Scan for the cell matching the given text and deliver its [X, Y] coordinate at center. 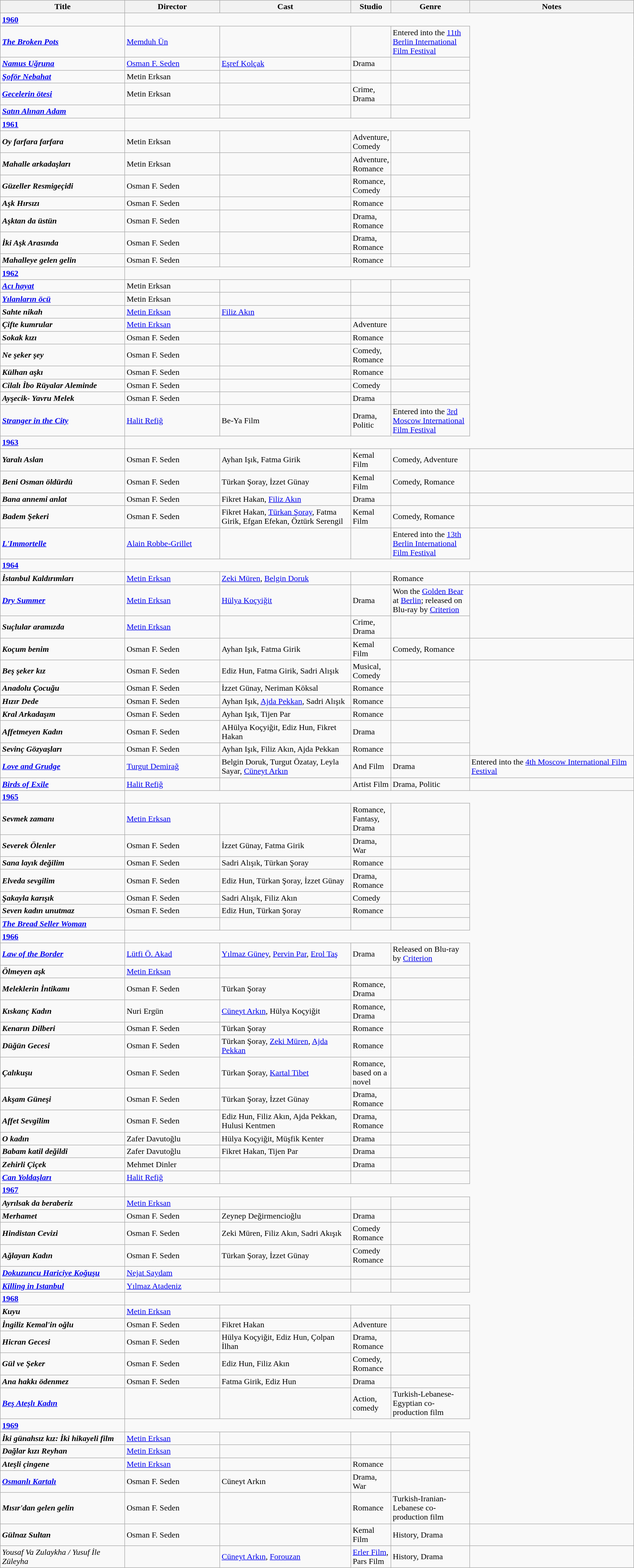
O kadın [63, 1139]
Genre [430, 7]
Entered into the 11th Berlin International Film Festival [430, 42]
Lütfi Ö. Akad [172, 954]
Kenarın Dilberi [63, 1028]
Mehmet Dinler [172, 1164]
Elveda sevgilim [63, 880]
Filiz Akın [285, 312]
Kral Arkadaşım [63, 714]
Affet Sevgilim [63, 1121]
Sadri Alışık, Türkan Şoray [285, 863]
Meleklerin İntikamı [63, 989]
Badem Şekeri [63, 517]
Entered into the 13th Berlin International Film Festival [430, 543]
Alain Robbe-Grillet [172, 543]
Hülya Koçyiğit, Müşfik Kenter [285, 1139]
Sevinç Gözyaşları [63, 749]
Eşref Kolçak [285, 64]
Ölmeyen aşk [63, 971]
Romance, based on a novel [371, 1073]
Stranger in the City [63, 420]
Ediz Hun, Türkan Şoray [285, 911]
Ana hakkı ödenmez [63, 1381]
Acı hayat [63, 286]
Beş Ateşlı Kadın [63, 1403]
L'Immortelle [63, 543]
Turkish-Iranian-Lebanese co-production film [430, 1508]
Dağlar kızı Reyhan [63, 1451]
1964 [63, 565]
Şoför Nebahat [63, 77]
Adventure, Comedy [371, 142]
Entered into the 4th Moscow International Film Festival [551, 767]
Birds of Exile [63, 784]
Entered into the 3rd Moscow International Film Festival [430, 420]
Ayhan Işık, Filiz Akın, Ajda Pekkan [285, 749]
Kıskanç Kadın [63, 1011]
Hızır Dede [63, 701]
Hindistan Cevizi [63, 1233]
Be-Ya Film [285, 420]
Yılanların öcü [63, 299]
Sokak kızı [63, 338]
Musical, Comedy [371, 671]
Nejat Saydam [172, 1273]
Güzeller Resmigeçidi [63, 186]
The Broken Pots [63, 42]
Aşk Hırsızı [63, 203]
Cüneyt Arkın, Forouzan [285, 1557]
Osmanlı Kartalı [63, 1482]
Zeynep Değirmencioğlu [285, 1216]
Turgut Demirağ [172, 767]
Mısır'dan gelen gelin [63, 1508]
Love and Grudge [63, 767]
Fatma Girik, Ediz Hun [285, 1381]
Can Yoldaşları [63, 1177]
AHülya Koçyiğit, Ediz Hun, Fikret Hakan [285, 731]
Seven kadın unutmaz [63, 911]
Zeki Müren, Belgin Doruk [285, 578]
Studio [371, 7]
1965 [63, 797]
Beş şeker kız [63, 671]
Erler Film, Pars Film [371, 1557]
Adventure, Romance [371, 164]
Türkan Şoray, Zeki Müren, Ajda Pekkan [285, 1046]
Satın Alınan Adam [63, 111]
Çifte kumrular [63, 325]
İstanbul Kaldırımları [63, 578]
Merhamet [63, 1216]
1960 [63, 20]
Cast [285, 7]
Cüneyt Arkın, Hülya Koçyiğit [285, 1011]
Artist Film [371, 784]
İzzet Günay, Fatma Girik [285, 846]
Severek Ölenler [63, 846]
Yaralı Aslan [63, 460]
Ayşecik- Yavru Melek [63, 398]
Sadri Alışık, Filiz Akın [285, 898]
1962 [63, 273]
And Film [371, 767]
Hülya Koçyiğit [285, 600]
Memduh Ün [172, 42]
Kuyu [63, 1311]
1961 [63, 124]
İngiliz Kemal'in oğlu [63, 1324]
Affetmeyen Kadın [63, 731]
Cüneyt Arkın [285, 1482]
Director [172, 7]
Hülya Koçyiğit, Ediz Hun, Çolpan İlhan [285, 1342]
Sana layık değilim [63, 863]
Ediz Hun, Fatma Girik, Sadri Alışık [285, 671]
Düğün Gecesi [63, 1046]
Mahalleye gelen gelin [63, 260]
Ayhan Işık, Tijen Par [285, 714]
Zehirli Çiçek [63, 1164]
İzzet Günay, Neriman Köksal [285, 688]
Title [63, 7]
Sahte nikah [63, 312]
Romance, Comedy [371, 186]
Ağlayan Kadın [63, 1255]
Ateşli çingene [63, 1464]
Bana annemi anlat [63, 499]
Külhan aşkı [63, 372]
Ayhan Işık, Ajda Pekkan, Sadri Alışık [285, 701]
Oy farfara farfara [63, 142]
Aşktan da üstün [63, 221]
Koçum benim [63, 649]
Suçlular aramızda [63, 627]
Ediz Hun, Filiz Akın [285, 1364]
Belgin Doruk, Turgut Özatay, Leyla Sayar, Cüneyt Arkın [285, 767]
Yılmaz Güney, Pervin Par, Erol Taş [285, 954]
Türkan Şoray, Kartal Tibet [285, 1073]
Notes [551, 7]
Ediz Hun, Türkan Şoray, İzzet Günay [285, 880]
Released on Blu-ray by Criterion [430, 954]
1966 [63, 937]
Turkish-Lebanese-Egyptian co-production film [430, 1403]
Action, comedy [371, 1403]
Ne şeker şey [63, 355]
Nuri Ergün [172, 1011]
Gül ve Şeker [63, 1364]
Sevmek zamanı [63, 819]
İki günahsız kız: İki hikayeli film [63, 1438]
Killing in Istanbul [63, 1286]
Mahalle arkadaşları [63, 164]
Fikret Hakan, Tijen Par [285, 1152]
Ediz Hun, Filiz Akın, Ajda Pekkan, Hulusi Kentmen [285, 1121]
Namus Uğruna [63, 64]
Dokuzuncu Hariciye Koğuşu [63, 1273]
The Bread Seller Woman [63, 924]
Romance, Fantasy, Drama [371, 819]
İki Aşk Arasında [63, 243]
Anadolu Çocuğu [63, 688]
1963 [63, 442]
Zeki Müren, Filiz Akın, Sadri Akışık [285, 1233]
1967 [63, 1190]
Çalıkuşu [63, 1073]
Şakayla karışık [63, 898]
Cilalı İbo Rüyalar Aleminde [63, 385]
1968 [63, 1298]
Gecelerin ötesi [63, 94]
Dry Summer [63, 600]
1969 [63, 1425]
Won the Golden Bear at Berlin; released on Blu-ray by Criterion [430, 600]
Akşam Güneşi [63, 1099]
Fikret Hakan, Filiz Akın [285, 499]
Beni Osman öldürdü [63, 481]
Comedy, Adventure [430, 460]
Hicran Gecesi [63, 1342]
Ayrılsak da beraberiz [63, 1203]
Yousaf Va Zulaykha / Yusuf İle Züleyha [63, 1557]
Fikret Hakan, Türkan Şoray, Fatma Girik, Efgan Efekan, Öztürk Serengil [285, 517]
Yılmaz Atadeniz [172, 1286]
Fikret Hakan [285, 1324]
Law of the Border [63, 954]
Babam katil değildi [63, 1152]
Gülnaz Sultan [63, 1534]
